Return [X, Y] of the center of cell containing provided text 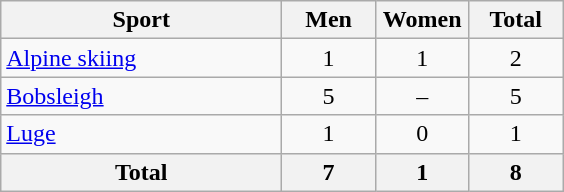
0 [422, 134]
– [422, 96]
Alpine skiing [142, 58]
7 [329, 172]
Luge [142, 134]
2 [516, 58]
Bobsleigh [142, 96]
Sport [142, 20]
Women [422, 20]
Men [329, 20]
8 [516, 172]
